Scan for the cell matching the given text and deliver its [X, Y] coordinate at center. 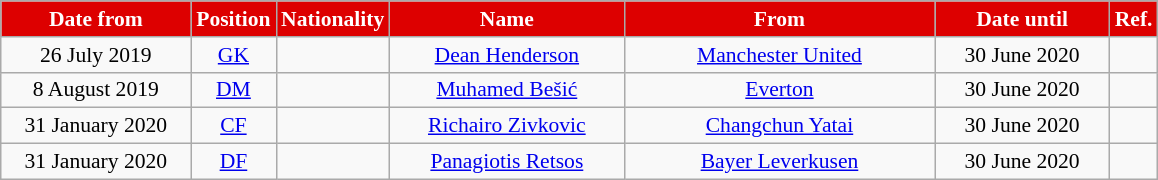
Name [506, 19]
Muhamed Bešić [506, 90]
Ref. [1134, 19]
Changchun Yatai [779, 126]
DF [234, 162]
Manchester United [779, 55]
Date until [1022, 19]
DM [234, 90]
Bayer Leverkusen [779, 162]
8 August 2019 [96, 90]
Nationality [332, 19]
From [779, 19]
Dean Henderson [506, 55]
Richairo Zivkovic [506, 126]
Panagiotis Retsos [506, 162]
GK [234, 55]
Position [234, 19]
26 July 2019 [96, 55]
CF [234, 126]
Date from [96, 19]
Everton [779, 90]
